Identify which cell holds the provided text, then report its (X, Y) central coordinate. 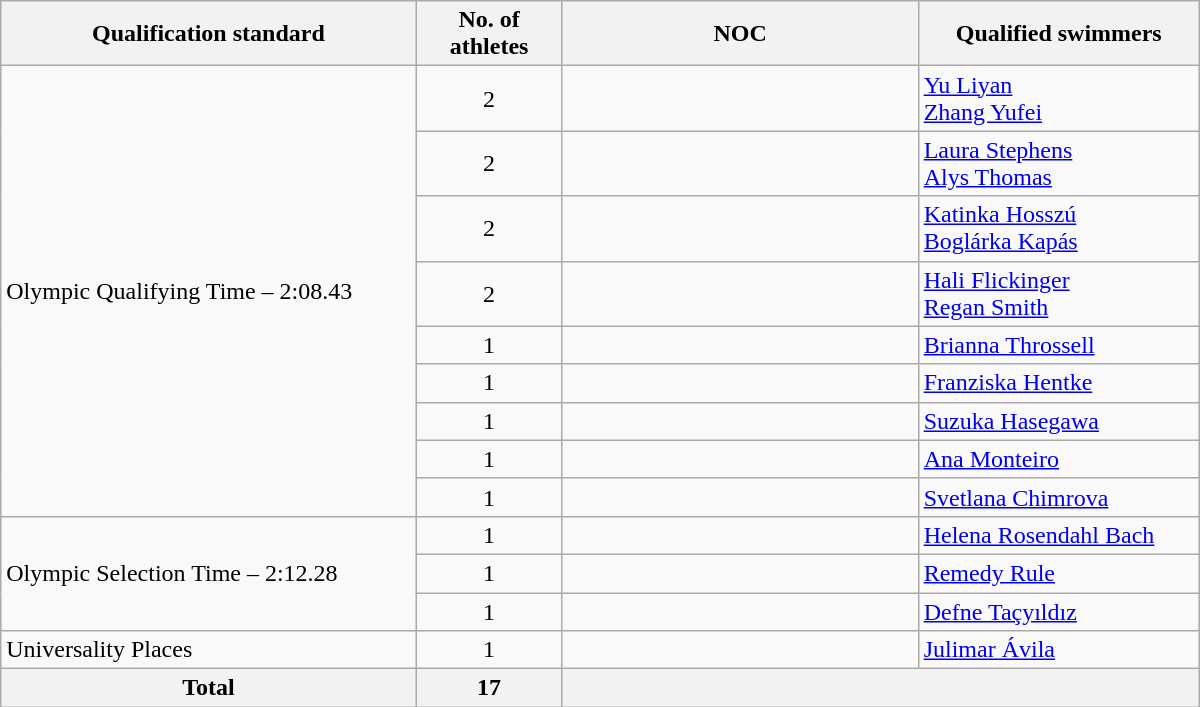
Helena Rosendahl Bach (1058, 535)
Hali FlickingerRegan Smith (1058, 294)
Katinka HosszúBoglárka Kapás (1058, 228)
Total (208, 688)
Olympic Selection Time – 2:12.28 (208, 573)
Qualification standard (208, 34)
Franziska Hentke (1058, 383)
Qualified swimmers (1058, 34)
No. of athletes (489, 34)
Julimar Ávila (1058, 650)
Suzuka Hasegawa (1058, 421)
Universality Places (208, 650)
Ana Monteiro (1058, 459)
Brianna Throssell (1058, 345)
17 (489, 688)
Remedy Rule (1058, 573)
Yu LiyanZhang Yufei (1058, 98)
Olympic Qualifying Time – 2:08.43 (208, 292)
Laura StephensAlys Thomas (1058, 164)
Svetlana Chimrova (1058, 497)
NOC (740, 34)
Defne Taçyıldız (1058, 611)
